For the text-containing cell, return its midpoint in [x, y] coordinate format. 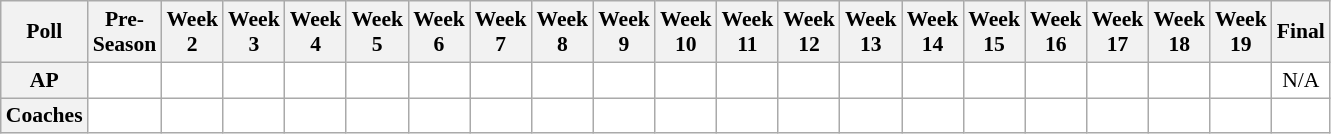
Final [1301, 32]
Week16 [1056, 32]
Week13 [871, 32]
Week8 [562, 32]
Week6 [439, 32]
AP [44, 80]
Poll [44, 32]
Week3 [254, 32]
Week5 [377, 32]
Week7 [501, 32]
Pre-Season [125, 32]
Week12 [809, 32]
Coaches [44, 116]
Week2 [192, 32]
Week9 [624, 32]
N/A [1301, 80]
Week17 [1118, 32]
Week18 [1179, 32]
Week19 [1241, 32]
Week4 [316, 32]
Week10 [686, 32]
Week14 [933, 32]
Week11 [748, 32]
Week15 [994, 32]
